From the cell containing the given text, extract its center point as [x, y] coordinate. 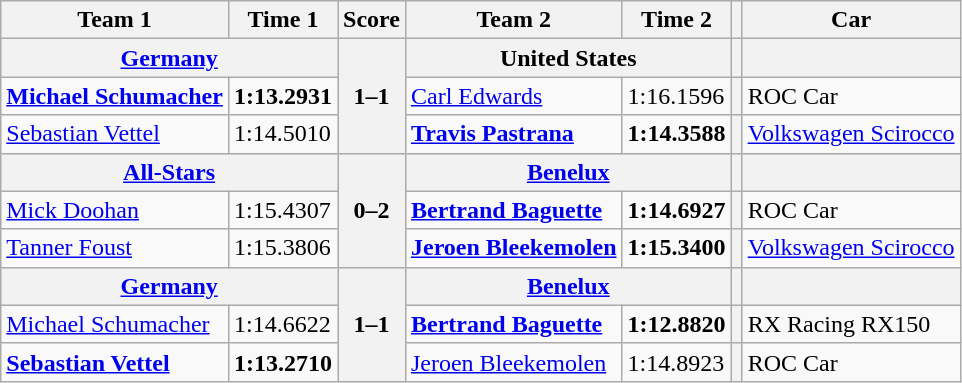
RX Racing RX150 [851, 324]
1:13.2710 [282, 362]
Time 1 [282, 20]
1:12.8820 [676, 324]
Mick Doohan [115, 210]
United States [568, 58]
Travis Pastrana [514, 134]
1:14.6927 [676, 210]
0–2 [372, 210]
1:14.5010 [282, 134]
Score [372, 20]
Car [851, 20]
Tanner Foust [115, 248]
1:14.6622 [282, 324]
1:14.3588 [676, 134]
Time 2 [676, 20]
1:15.3806 [282, 248]
1:15.4307 [282, 210]
1:14.8923 [676, 362]
All-Stars [170, 172]
1:16.1596 [676, 96]
1:13.2931 [282, 96]
Team 2 [514, 20]
Carl Edwards [514, 96]
1:15.3400 [676, 248]
Team 1 [115, 20]
